Pinpoint the cell where the given text exists, returning its [x, y] midpoint coordinate. 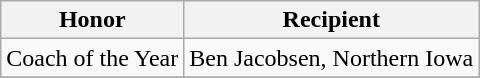
Ben Jacobsen, Northern Iowa [332, 58]
Coach of the Year [92, 58]
Honor [92, 20]
Recipient [332, 20]
